From the cell containing the given text, extract its center point as (X, Y) coordinate. 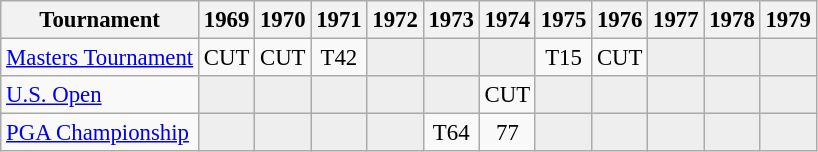
U.S. Open (100, 95)
1977 (676, 20)
PGA Championship (100, 133)
1970 (283, 20)
1973 (451, 20)
1974 (507, 20)
1975 (563, 20)
1971 (339, 20)
T64 (451, 133)
1976 (620, 20)
77 (507, 133)
1972 (395, 20)
Tournament (100, 20)
T15 (563, 58)
1978 (732, 20)
Masters Tournament (100, 58)
1979 (788, 20)
1969 (227, 20)
T42 (339, 58)
